Provide the (X, Y) coordinate of the cell's center where the given text is located.  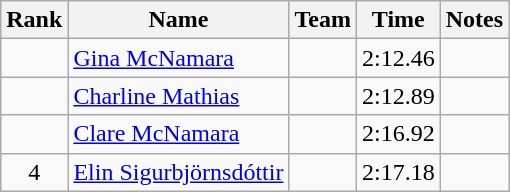
Team (323, 20)
2:12.89 (398, 96)
Rank (34, 20)
4 (34, 172)
Elin Sigurbjörnsdóttir (178, 172)
Clare McNamara (178, 134)
Gina McNamara (178, 58)
Name (178, 20)
Charline Mathias (178, 96)
Time (398, 20)
2:17.18 (398, 172)
2:12.46 (398, 58)
Notes (474, 20)
2:16.92 (398, 134)
